Provide the (X, Y) coordinate of the cell's center where the given text is located.  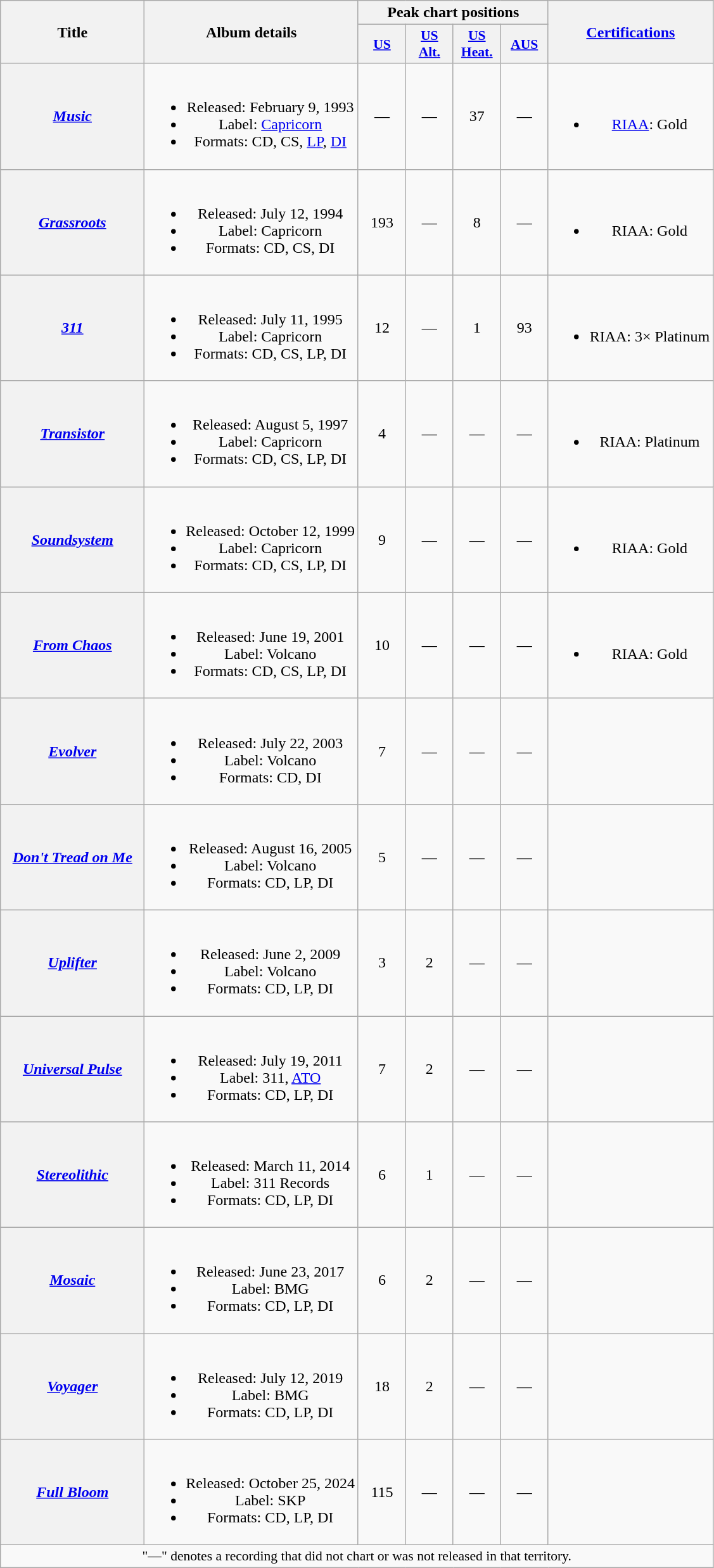
3 (381, 963)
USAlt. (430, 44)
93 (525, 328)
8 (476, 222)
10 (381, 645)
Stereolithic (72, 1175)
Certifications (631, 32)
Released: October 12, 1999Label: CapricornFormats: CD, CS, LP, DI (252, 540)
Released: October 25, 2024Label: SKPFormats: CD, LP, DI (252, 1493)
Released: February 9, 1993Label: CapricornFormats: CD, CS, LP, DI (252, 117)
5 (381, 857)
Released: March 11, 2014Label: 311 RecordsFormats: CD, LP, DI (252, 1175)
Released: June 19, 2001Label: VolcanoFormats: CD, CS, LP, DI (252, 645)
From Chaos (72, 645)
Evolver (72, 751)
18 (381, 1386)
Peak chart positions (453, 13)
12 (381, 328)
37 (476, 117)
Don't Tread on Me (72, 857)
4 (381, 433)
9 (381, 540)
Released: June 23, 2017Label: BMGFormats: CD, LP, DI (252, 1281)
311 (72, 328)
Released: June 2, 2009Label: VolcanoFormats: CD, LP, DI (252, 963)
Released: August 16, 2005Label: VolcanoFormats: CD, LP, DI (252, 857)
Uplifter (72, 963)
115 (381, 1493)
Grassroots (72, 222)
Released: August 5, 1997Label: CapricornFormats: CD, CS, LP, DI (252, 433)
AUS (525, 44)
Released: July 11, 1995Label: CapricornFormats: CD, CS, LP, DI (252, 328)
193 (381, 222)
Title (72, 32)
Mosaic (72, 1281)
Released: July 22, 2003Label: VolcanoFormats: CD, DI (252, 751)
Transistor (72, 433)
USHeat. (476, 44)
Music (72, 117)
Full Bloom (72, 1493)
"—" denotes a recording that did not chart or was not released in that territory. (357, 1557)
Released: July 12, 2019Label: BMGFormats: CD, LP, DI (252, 1386)
RIAA: Platinum (631, 433)
RIAA: 3× Platinum (631, 328)
Released: July 12, 1994Label: CapricornFormats: CD, CS, DI (252, 222)
Soundsystem (72, 540)
US (381, 44)
Universal Pulse (72, 1069)
Album details (252, 32)
Voyager (72, 1386)
Released: July 19, 2011Label: 311, ATOFormats: CD, LP, DI (252, 1069)
